Provide the [x, y] coordinate of the cell's center where the given text is located.  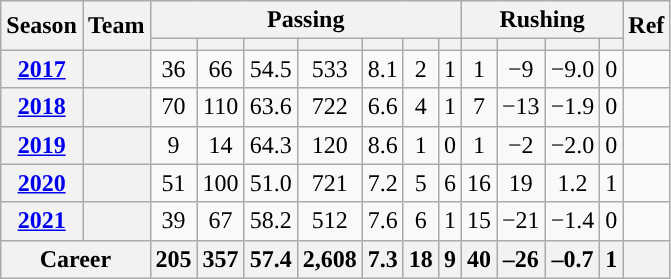
110 [220, 107]
2 [420, 69]
63.6 [270, 107]
205 [174, 259]
533 [330, 69]
100 [220, 183]
722 [330, 107]
1.2 [572, 183]
40 [478, 259]
2019 [42, 145]
51 [174, 183]
5 [420, 183]
−1.9 [572, 107]
2017 [42, 69]
19 [522, 183]
36 [174, 69]
−13 [522, 107]
18 [420, 259]
Ref [646, 26]
7 [478, 107]
512 [330, 221]
2,608 [330, 259]
67 [220, 221]
Rushing [542, 20]
357 [220, 259]
Team [116, 26]
120 [330, 145]
58.2 [270, 221]
14 [220, 145]
−2 [522, 145]
−9 [522, 69]
70 [174, 107]
7.6 [382, 221]
66 [220, 69]
64.3 [270, 145]
−2.0 [572, 145]
4 [420, 107]
Passing [306, 20]
Career [76, 259]
51.0 [270, 183]
7.2 [382, 183]
2021 [42, 221]
–0.7 [572, 259]
−1.4 [572, 221]
39 [174, 221]
57.4 [270, 259]
–26 [522, 259]
15 [478, 221]
2018 [42, 107]
−21 [522, 221]
6.6 [382, 107]
54.5 [270, 69]
−9.0 [572, 69]
Season [42, 26]
2020 [42, 183]
8.1 [382, 69]
7.3 [382, 259]
721 [330, 183]
8.6 [382, 145]
16 [478, 183]
